Identify which cell holds the provided text, then report its [x, y] central coordinate. 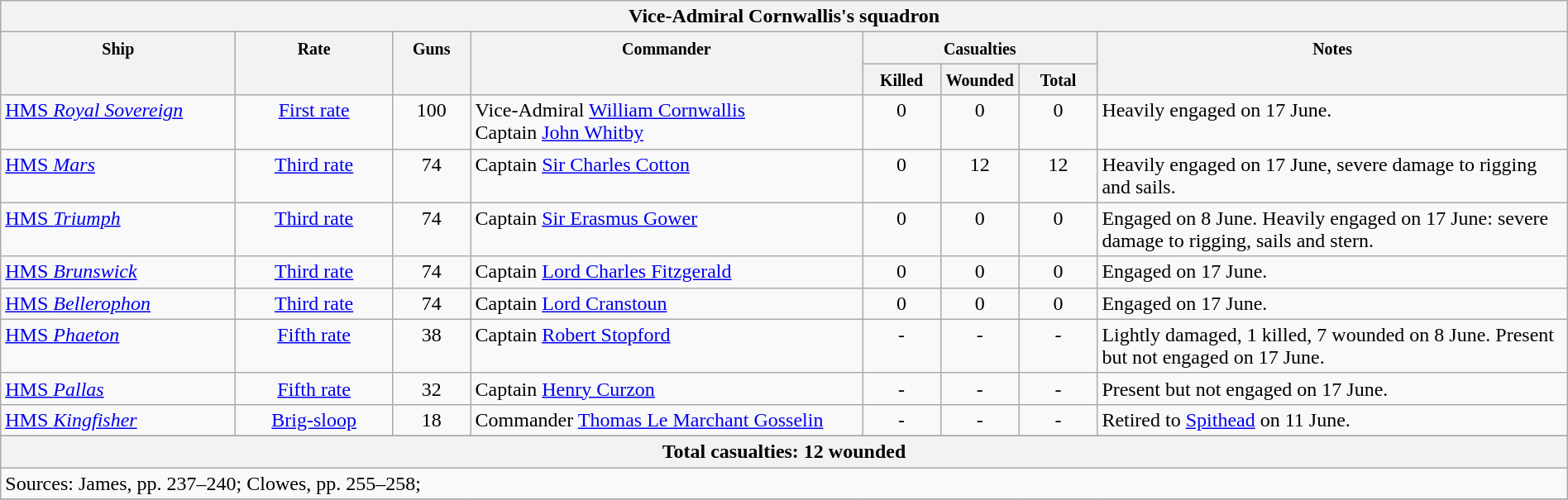
HMS Kingfisher [118, 420]
Notes [1332, 64]
Captain Robert Stopford [667, 345]
Captain Lord Cranstoun [667, 303]
Commander [667, 64]
Present but not engaged on 17 June. [1332, 388]
Total casualties: 12 wounded [784, 451]
Brig-sloop [314, 420]
Ship [118, 64]
38 [432, 345]
Total [1059, 79]
Heavily engaged on 17 June, severe damage to rigging and sails. [1332, 175]
Captain Henry Curzon [667, 388]
Retired to Spithead on 11 June. [1332, 420]
Casualties [980, 48]
Lightly damaged, 1 killed, 7 wounded on 8 June. Present but not engaged on 17 June. [1332, 345]
Killed [901, 79]
Heavily engaged on 17 June. [1332, 122]
Captain Lord Charles Fitzgerald [667, 272]
Vice-Admiral William CornwallisCaptain John Whitby [667, 122]
Engaged on 8 June. Heavily engaged on 17 June: severe damage to rigging, sails and stern. [1332, 230]
HMS Triumph [118, 230]
HMS Mars [118, 175]
18 [432, 420]
Vice-Admiral Cornwallis's squadron [784, 17]
HMS Pallas [118, 388]
32 [432, 388]
Captain Sir Erasmus Gower [667, 230]
Wounded [979, 79]
Sources: James, pp. 237–240; Clowes, pp. 255–258; [784, 483]
HMS Bellerophon [118, 303]
First rate [314, 122]
Captain Sir Charles Cotton [667, 175]
HMS Brunswick [118, 272]
100 [432, 122]
HMS Royal Sovereign [118, 122]
Guns [432, 64]
Rate [314, 64]
Commander Thomas Le Marchant Gosselin [667, 420]
HMS Phaeton [118, 345]
